Scan for the cell matching the given text and deliver its (x, y) coordinate at center. 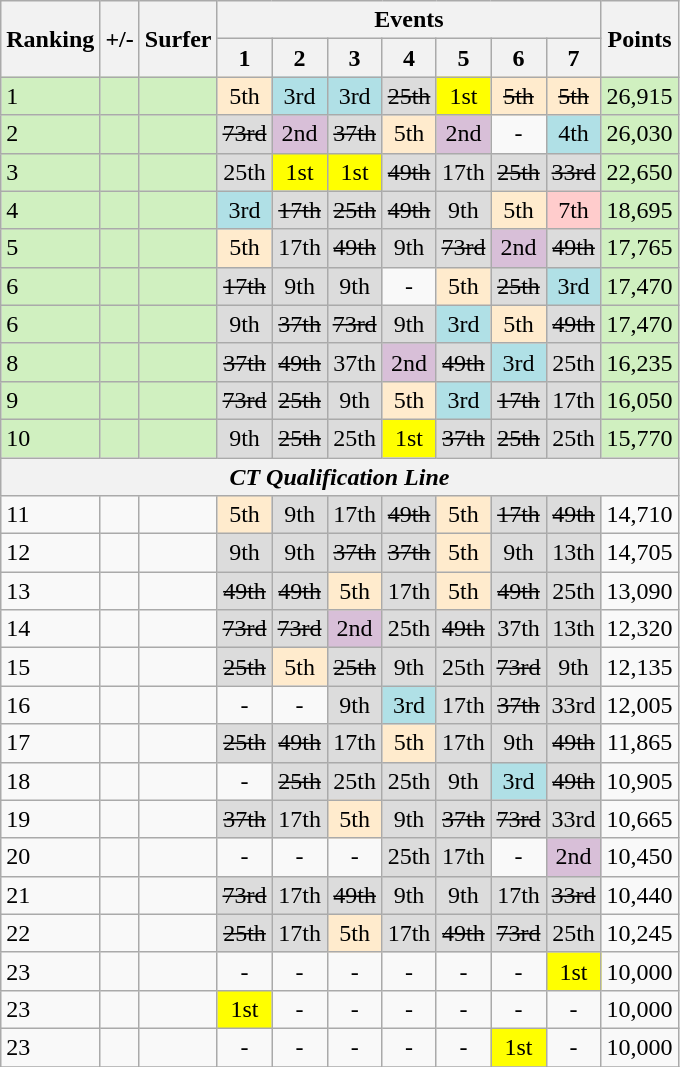
13,090 (640, 591)
11 (50, 515)
10,905 (640, 781)
11,865 (640, 743)
17 (50, 743)
10,245 (640, 933)
14 (50, 629)
12,320 (640, 629)
14,710 (640, 515)
21 (50, 895)
15 (50, 667)
18 (50, 781)
26,030 (640, 134)
15,770 (640, 438)
9 (50, 400)
10,440 (640, 895)
10,665 (640, 819)
Points (640, 39)
20 (50, 857)
14,705 (640, 553)
12,135 (640, 667)
22 (50, 933)
16 (50, 705)
10 (50, 438)
26,915 (640, 96)
8 (50, 362)
Events (409, 20)
22,650 (640, 172)
7th (574, 210)
18,695 (640, 210)
16,235 (640, 362)
CT Qualification Line (340, 477)
Ranking (50, 39)
12,005 (640, 705)
12 (50, 553)
7 (574, 58)
+/- (120, 39)
19 (50, 819)
Surfer (178, 39)
13 (50, 591)
4th (574, 134)
17,765 (640, 248)
10,450 (640, 857)
16,050 (640, 400)
